Return [X, Y] of the center of cell containing provided text 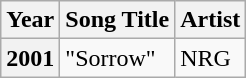
2001 [30, 58]
"Sorrow" [118, 58]
Year [30, 20]
Artist [210, 20]
Song Title [118, 20]
NRG [210, 58]
